Output the [X, Y] coordinate of the center of the cell containing the given text.  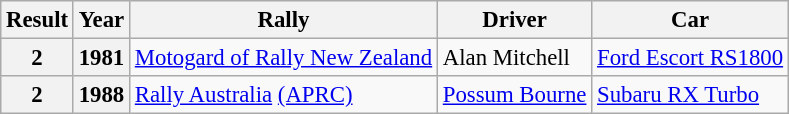
Year [101, 20]
Rally Australia (APRC) [284, 95]
Alan Mitchell [514, 58]
Result [38, 20]
Driver [514, 20]
Motogard of Rally New Zealand [284, 58]
Car [690, 20]
Rally [284, 20]
1988 [101, 95]
Ford Escort RS1800 [690, 58]
Subaru RX Turbo [690, 95]
Possum Bourne [514, 95]
1981 [101, 58]
